Pinpoint the cell where the given text exists, returning its [x, y] midpoint coordinate. 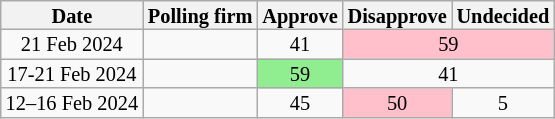
45 [300, 102]
50 [398, 102]
17-21 Feb 2024 [72, 74]
5 [504, 102]
Approve [300, 14]
Polling firm [200, 14]
Undecided [504, 14]
21 Feb 2024 [72, 44]
Date [72, 14]
Disapprove [398, 14]
12–16 Feb 2024 [72, 102]
